From the cell containing the given text, extract its center point as [x, y] coordinate. 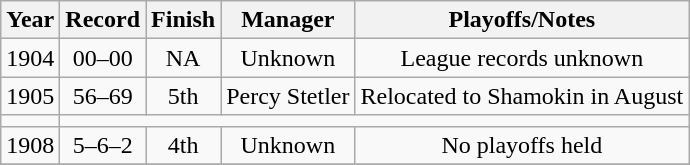
Manager [288, 20]
56–69 [103, 96]
Relocated to Shamokin in August [522, 96]
League records unknown [522, 58]
No playoffs held [522, 145]
1908 [30, 145]
1904 [30, 58]
Record [103, 20]
00–00 [103, 58]
4th [184, 145]
Playoffs/Notes [522, 20]
NA [184, 58]
1905 [30, 96]
Percy Stetler [288, 96]
Year [30, 20]
5th [184, 96]
Finish [184, 20]
5–6–2 [103, 145]
